Provide the (X, Y) coordinate of the cell's center where the given text is located.  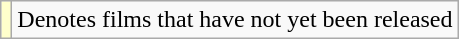
Denotes films that have not yet been released (235, 20)
